Return (x, y) of the center of cell containing provided text 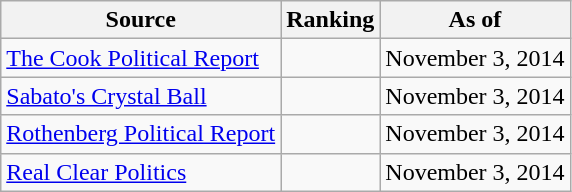
Source (141, 20)
Real Clear Politics (141, 172)
As of (475, 20)
The Cook Political Report (141, 58)
Ranking (330, 20)
Sabato's Crystal Ball (141, 96)
Rothenberg Political Report (141, 134)
